Provide the (x, y) coordinate of the cell's center where the given text is located.  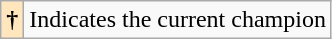
Indicates the current champion (178, 20)
† (12, 20)
